Scan for the cell matching the given text and deliver its [x, y] coordinate at center. 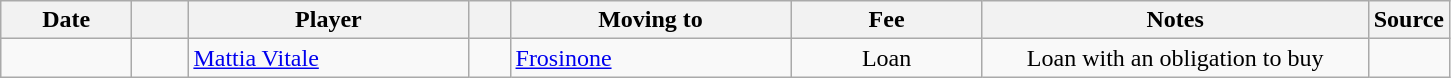
Date [66, 20]
Player [328, 20]
Loan with an obligation to buy [1175, 58]
Frosinone [650, 58]
Mattia Vitale [328, 58]
Notes [1175, 20]
Source [1408, 20]
Fee [886, 20]
Loan [886, 58]
Moving to [650, 20]
